Return (X, Y) of the center of cell containing provided text 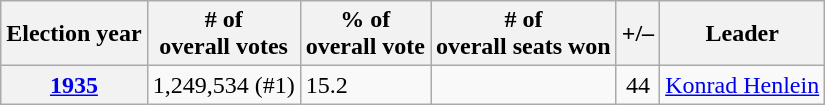
44 (638, 85)
15.2 (365, 85)
1,249,534 (#1) (224, 85)
# ofoverall votes (224, 34)
+/– (638, 34)
Election year (74, 34)
Leader (742, 34)
% ofoverall vote (365, 34)
Konrad Henlein (742, 85)
# ofoverall seats won (524, 34)
1935 (74, 85)
